Return (X, Y) of the center of cell containing provided text 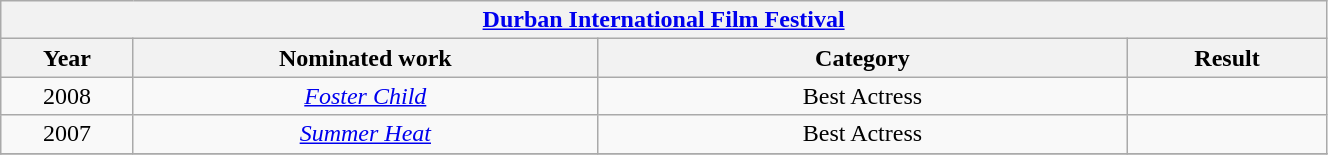
Foster Child (365, 96)
Year (68, 58)
Summer Heat (365, 134)
Result (1228, 58)
2007 (68, 134)
2008 (68, 96)
Nominated work (365, 58)
Category (862, 58)
Durban International Film Festival (664, 20)
